Output the [X, Y] coordinate of the center of the cell containing the given text.  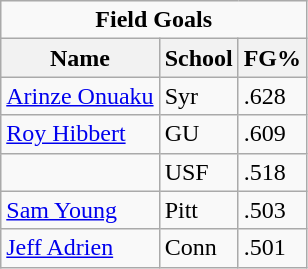
.501 [272, 248]
School [198, 58]
Conn [198, 248]
Pitt [198, 210]
FG% [272, 58]
GU [198, 134]
Arinze Onuaku [80, 96]
.609 [272, 134]
.628 [272, 96]
USF [198, 172]
.503 [272, 210]
Name [80, 58]
.518 [272, 172]
Jeff Adrien [80, 248]
Field Goals [154, 20]
Syr [198, 96]
Roy Hibbert [80, 134]
Sam Young [80, 210]
